Determine the (x, y) coordinate at the center of the cell enclosing the given text.  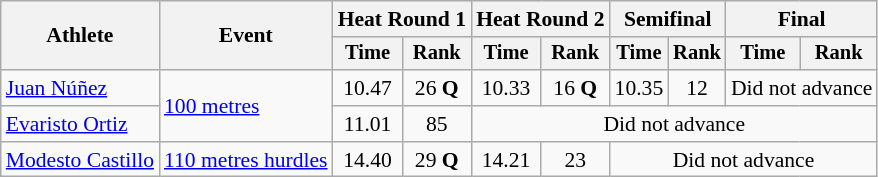
12 (697, 88)
Heat Round 1 (402, 19)
11.01 (368, 124)
10.33 (506, 88)
10.47 (368, 88)
Final (802, 19)
10.35 (640, 88)
100 metres (246, 106)
Evaristo Ortiz (80, 124)
Athlete (80, 36)
Heat Round 2 (540, 19)
85 (436, 124)
16 Q (576, 88)
Semifinal (668, 19)
Event (246, 36)
Juan Núñez (80, 88)
26 Q (436, 88)
